Return [X, Y] of the center of cell containing provided text 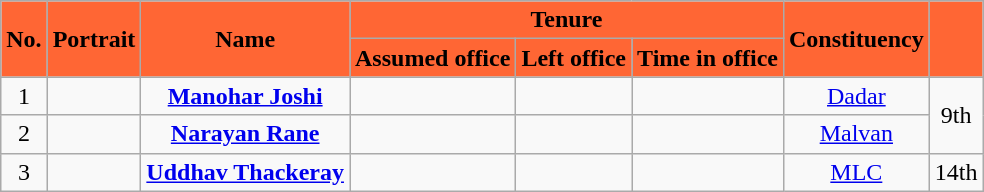
Time in office [708, 58]
Portrait [94, 39]
3 [24, 172]
Name [246, 39]
Assumed office [433, 58]
Left office [574, 58]
Uddhav Thackeray [246, 172]
2 [24, 134]
MLC [856, 172]
9th [956, 115]
Malvan [856, 134]
14th [956, 172]
Tenure [567, 20]
Narayan Rane [246, 134]
No. [24, 39]
Dadar [856, 96]
Manohar Joshi [246, 96]
Constituency [856, 39]
1 [24, 96]
